Return the (x, y) coordinate for the center point of the cell that contains the specified text.  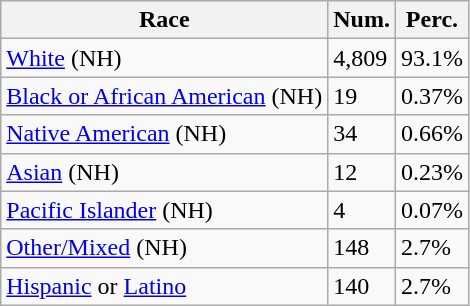
0.66% (432, 134)
12 (362, 172)
Race (164, 20)
Num. (362, 20)
34 (362, 134)
Asian (NH) (164, 172)
19 (362, 96)
Pacific Islander (NH) (164, 210)
White (NH) (164, 58)
Other/Mixed (NH) (164, 248)
4 (362, 210)
148 (362, 248)
Native American (NH) (164, 134)
0.07% (432, 210)
Black or African American (NH) (164, 96)
Hispanic or Latino (164, 286)
4,809 (362, 58)
93.1% (432, 58)
0.37% (432, 96)
Perc. (432, 20)
0.23% (432, 172)
140 (362, 286)
